Capture the cell that displays the provided text and extract its [X, Y] central coordinate. 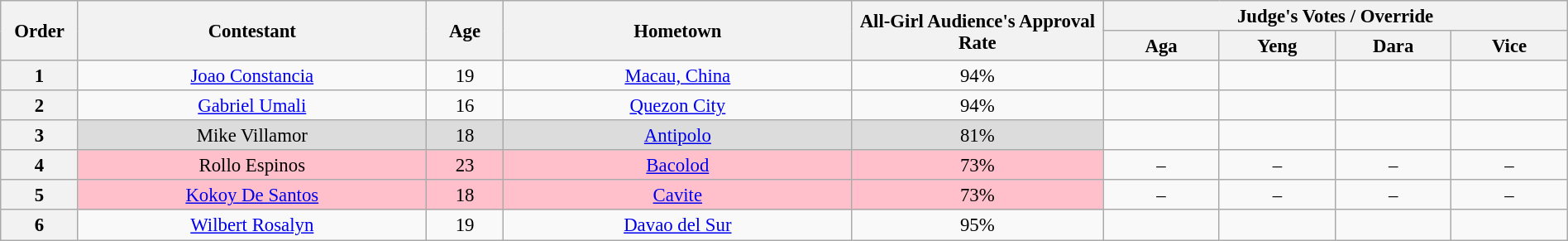
Macau, China [678, 75]
Rollo Espinos [251, 165]
Kokoy De Santos [251, 195]
Davao del Sur [678, 225]
Bacolod [678, 165]
1 [40, 75]
2 [40, 105]
Quezon City [678, 105]
Order [40, 31]
5 [40, 195]
Judge's Votes / Override [1335, 16]
Wilbert Rosalyn [251, 225]
95% [978, 225]
Antipolo [678, 135]
Aga [1161, 46]
6 [40, 225]
Joao Constancia [251, 75]
81% [978, 135]
4 [40, 165]
Mike Villamor [251, 135]
23 [465, 165]
Yeng [1277, 46]
3 [40, 135]
All-Girl Audience's Approval Rate [978, 31]
Contestant [251, 31]
Vice [1509, 46]
16 [465, 105]
Dara [1394, 46]
Hometown [678, 31]
Cavite [678, 195]
Gabriel Umali [251, 105]
Age [465, 31]
